From the cell containing the given text, extract its center point as [X, Y] coordinate. 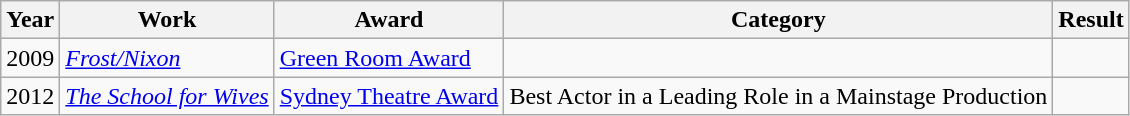
Result [1091, 20]
2012 [30, 96]
Sydney Theatre Award [389, 96]
Green Room Award [389, 58]
2009 [30, 58]
Frost/Nixon [167, 58]
The School for Wives [167, 96]
Award [389, 20]
Work [167, 20]
Best Actor in a Leading Role in a Mainstage Production [778, 96]
Category [778, 20]
Year [30, 20]
